Scan for the cell matching the given text and deliver its (X, Y) coordinate at center. 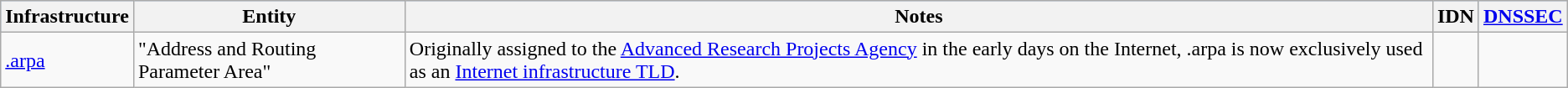
"Address and Routing Parameter Area" (269, 60)
DNSSEC (1523, 17)
Entity (269, 17)
Notes (918, 17)
.arpa (67, 60)
Infrastructure (67, 17)
IDN (1456, 17)
